Determine the (x, y) coordinate at the center of the cell enclosing the given text.  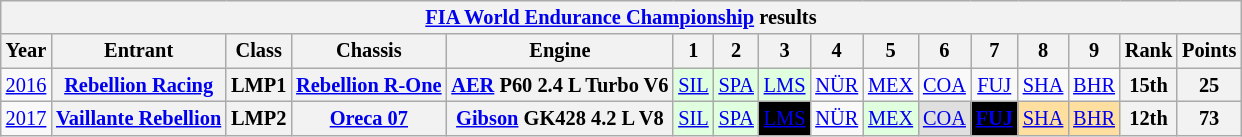
12th (1148, 118)
2017 (26, 118)
8 (1043, 51)
15th (1148, 85)
Rank (1148, 51)
LMP2 (258, 118)
5 (890, 51)
Year (26, 51)
Gibson GK428 4.2 L V8 (560, 118)
9 (1094, 51)
2016 (26, 85)
Vaillante Rebellion (138, 118)
7 (994, 51)
73 (1209, 118)
Rebellion R-One (368, 85)
6 (944, 51)
Points (1209, 51)
Entrant (138, 51)
2 (736, 51)
25 (1209, 85)
FIA World Endurance Championship results (621, 17)
3 (785, 51)
4 (836, 51)
Class (258, 51)
Engine (560, 51)
AER P60 2.4 L Turbo V6 (560, 85)
Rebellion Racing (138, 85)
1 (693, 51)
Oreca 07 (368, 118)
LMP1 (258, 85)
Chassis (368, 51)
